Locate the cell with the specified text and output its (X, Y) center coordinate. 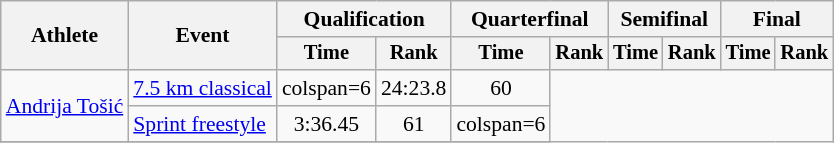
3:36.45 (326, 124)
Sprint freestyle (202, 124)
24:23.8 (414, 88)
Quarterfinal (530, 19)
Event (202, 36)
60 (500, 88)
7.5 km classical (202, 88)
Athlete (65, 36)
Andrija Tošić (65, 106)
Semifinal (664, 19)
Qualification (364, 19)
61 (414, 124)
Final (777, 19)
